Extract the [x, y] coordinate from the center of the cell holding the provided text.  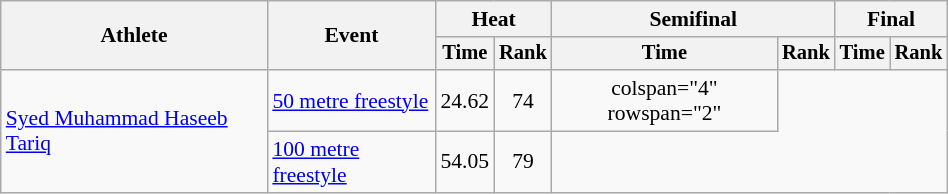
Athlete [134, 36]
100 metre freestyle [351, 162]
79 [523, 162]
colspan="4" rowspan="2" [664, 100]
50 metre freestyle [351, 100]
Final [892, 19]
74 [523, 100]
Syed Muhammad Haseeb Tariq [134, 131]
Semifinal [694, 19]
54.05 [464, 162]
24.62 [464, 100]
Heat [493, 19]
Event [351, 36]
